Provide the [X, Y] coordinate of the cell's center where the given text is located.  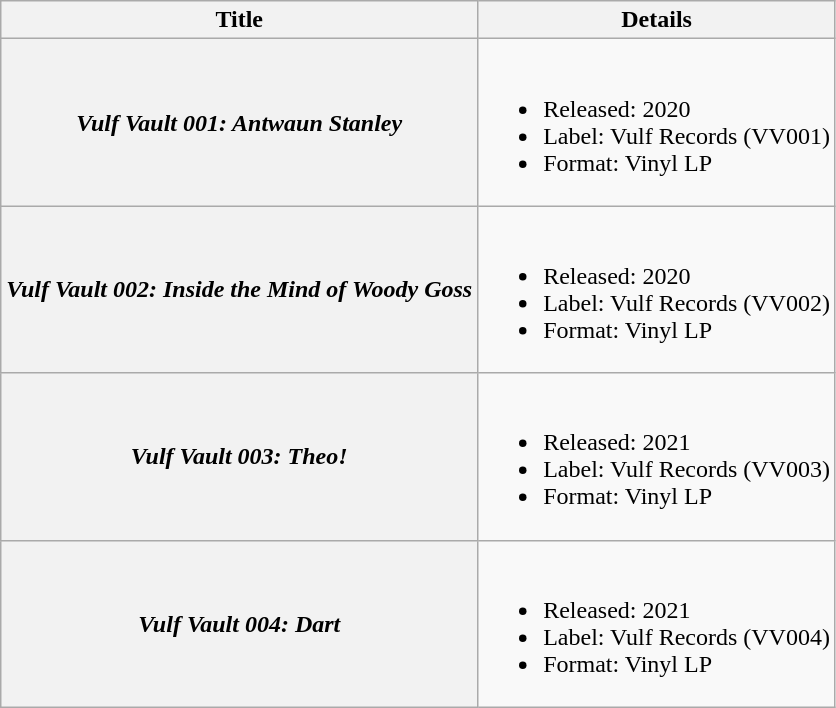
Vulf Vault 004: Dart [240, 624]
Vulf Vault 002: Inside the Mind of Woody Goss [240, 290]
Released: 2021Label: Vulf Records (VV003)Format: Vinyl LP [657, 456]
Title [240, 20]
Released: 2020Label: Vulf Records (VV001)Format: Vinyl LP [657, 122]
Released: 2021Label: Vulf Records (VV004)Format: Vinyl LP [657, 624]
Released: 2020Label: Vulf Records (VV002)Format: Vinyl LP [657, 290]
Vulf Vault 001: Antwaun Stanley [240, 122]
Details [657, 20]
Vulf Vault 003: Theo! [240, 456]
